Return (x, y) of the center of cell containing provided text 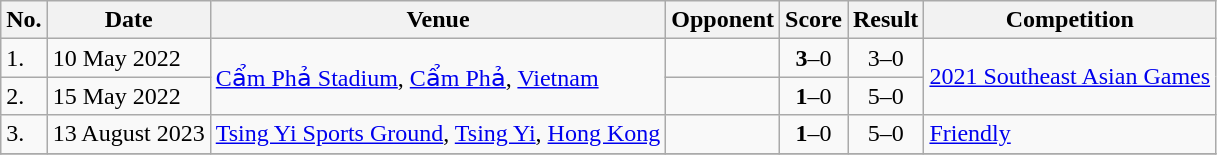
Tsing Yi Sports Ground, Tsing Yi, Hong Kong (438, 134)
No. (24, 20)
1. (24, 58)
Cẩm Phả Stadium, Cẩm Phả, Vietnam (438, 77)
Venue (438, 20)
2. (24, 96)
Result (886, 20)
Competition (1070, 20)
Friendly (1070, 134)
Date (128, 20)
10 May 2022 (128, 58)
Opponent (723, 20)
3. (24, 134)
Score (814, 20)
13 August 2023 (128, 134)
15 May 2022 (128, 96)
2021 Southeast Asian Games (1070, 77)
